Capture the cell that displays the provided text and extract its (x, y) central coordinate. 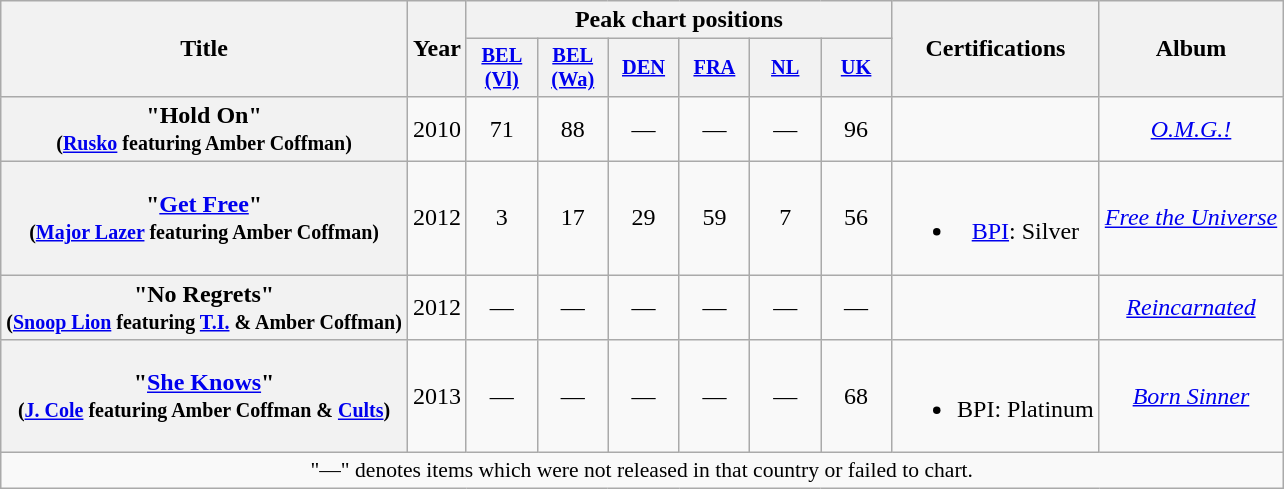
3 (502, 218)
"No Regrets"(Snoop Lion featuring T.I. & Amber Coffman) (204, 308)
Certifications (996, 49)
"Hold On"(Rusko featuring Amber Coffman) (204, 128)
UK (856, 68)
O.M.G.! (1190, 128)
BPI: Silver (996, 218)
Born Sinner (1190, 396)
"—" denotes items which were not released in that country or failed to chart. (642, 471)
29 (644, 218)
Album (1190, 49)
"Get Free"(Major Lazer featuring Amber Coffman) (204, 218)
Peak chart positions (678, 20)
Reincarnated (1190, 308)
68 (856, 396)
BEL (Vl) (502, 68)
FRA (714, 68)
17 (572, 218)
56 (856, 218)
Year (436, 49)
96 (856, 128)
2013 (436, 396)
BPI: Platinum (996, 396)
2010 (436, 128)
71 (502, 128)
88 (572, 128)
Free the Universe (1190, 218)
BEL (Wa) (572, 68)
"She Knows"(J. Cole featuring Amber Coffman & Cults) (204, 396)
DEN (644, 68)
Title (204, 49)
7 (786, 218)
NL (786, 68)
59 (714, 218)
